Detect which cell encompasses the target text, then output its (X, Y) center coordinate. 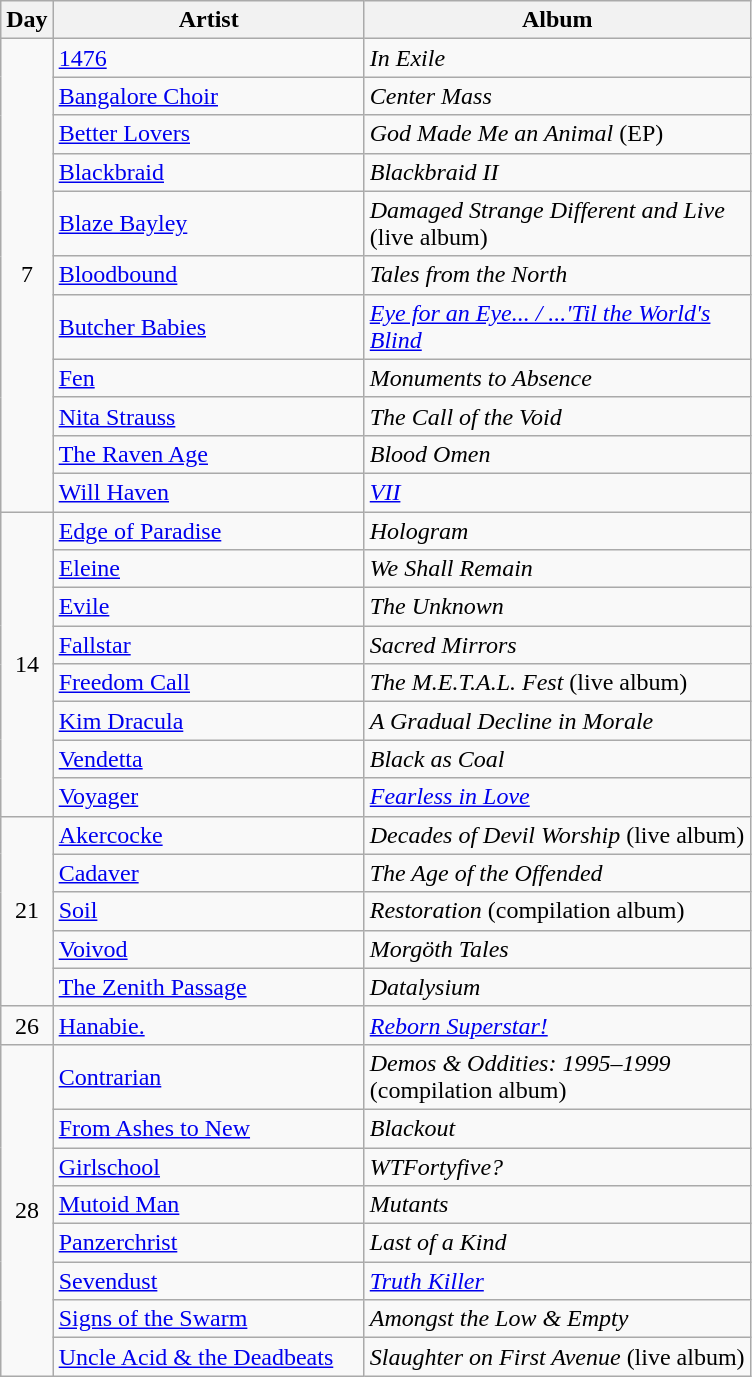
Vendetta (208, 759)
Truth Killer (557, 1281)
Slaughter on First Avenue (live album) (557, 1357)
We Shall Remain (557, 569)
14 (27, 664)
Evile (208, 607)
Damaged Strange Different and Live (live album) (557, 224)
Restoration (compilation album) (557, 911)
Fen (208, 378)
The Age of the Offended (557, 873)
Akercocke (208, 835)
The M.E.T.A.L. Fest (live album) (557, 683)
Mutants (557, 1205)
Tales from the North (557, 275)
Better Lovers (208, 134)
Reborn Superstar! (557, 1025)
Amongst the Low & Empty (557, 1319)
In Exile (557, 58)
Uncle Acid & the Deadbeats (208, 1357)
The Unknown (557, 607)
Eye for an Eye... / ...'Til the World's Blind (557, 326)
Panzerchrist (208, 1243)
Girlschool (208, 1167)
The Raven Age (208, 454)
Demos & Oddities: 1995–1999 (compilation album) (557, 1076)
Will Haven (208, 492)
Fallstar (208, 645)
Bloodbound (208, 275)
Nita Strauss (208, 416)
A Gradual Decline in Morale (557, 721)
Morgöth Tales (557, 949)
Blackout (557, 1128)
26 (27, 1025)
Bangalore Choir (208, 96)
Black as Coal (557, 759)
Cadaver (208, 873)
WTFortyfive? (557, 1167)
Blood Omen (557, 454)
Freedom Call (208, 683)
Decades of Devil Worship (live album) (557, 835)
Fearless in Love (557, 797)
Kim Dracula (208, 721)
Center Mass (557, 96)
God Made Me an Animal (EP) (557, 134)
Mutoid Man (208, 1205)
Album (557, 20)
Blackbraid (208, 172)
1476 (208, 58)
Voyager (208, 797)
Blackbraid II (557, 172)
Hologram (557, 531)
7 (27, 276)
Soil (208, 911)
Voivod (208, 949)
Sevendust (208, 1281)
Blaze Bayley (208, 224)
The Call of the Void (557, 416)
Sacred Mirrors (557, 645)
The Zenith Passage (208, 987)
21 (27, 911)
Butcher Babies (208, 326)
Hanabie. (208, 1025)
From Ashes to New (208, 1128)
Eleine (208, 569)
Signs of the Swarm (208, 1319)
Datalysium (557, 987)
Monuments to Absence (557, 378)
Artist (208, 20)
Contrarian (208, 1076)
28 (27, 1210)
VII (557, 492)
Edge of Paradise (208, 531)
Day (27, 20)
Last of a Kind (557, 1243)
